Locate the cell with the specified text and output its [X, Y] center coordinate. 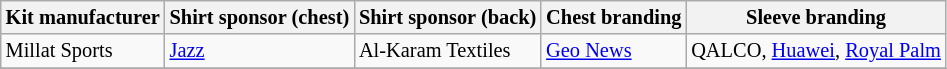
QALCO, Huawei, Royal Palm [816, 51]
Chest branding [614, 17]
Geo News [614, 51]
Shirt sponsor (back) [448, 17]
Al-Karam Textiles [448, 51]
Millat Sports [83, 51]
Jazz [260, 51]
Sleeve branding [816, 17]
Shirt sponsor (chest) [260, 17]
Kit manufacturer [83, 17]
